Output the [X, Y] coordinate of the center of the cell containing the given text.  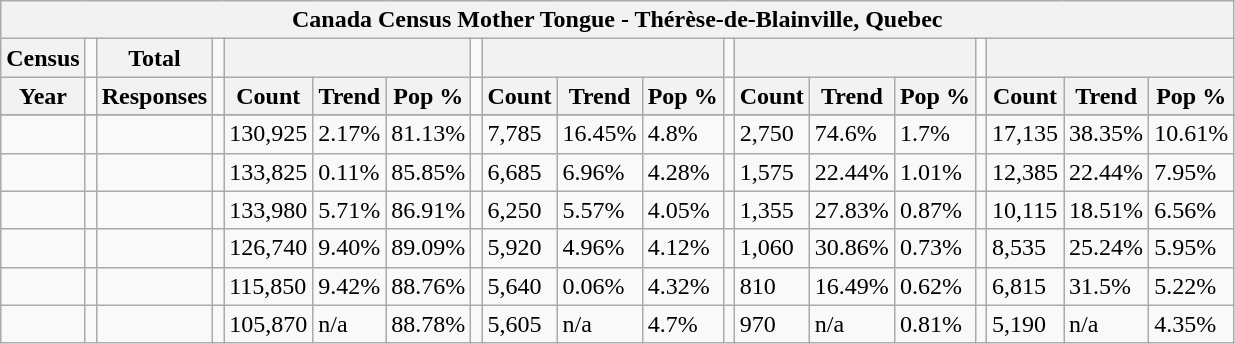
5.22% [1192, 286]
Total [154, 58]
133,980 [268, 210]
0.87% [934, 210]
17,135 [1026, 134]
970 [772, 324]
30.86% [852, 248]
85.85% [428, 172]
4.12% [682, 248]
6,815 [1026, 286]
6.56% [1192, 210]
86.91% [428, 210]
16.49% [852, 286]
Year [43, 96]
5.71% [350, 210]
38.35% [1106, 134]
74.6% [852, 134]
2.17% [350, 134]
1.7% [934, 134]
10.61% [1192, 134]
12,385 [1026, 172]
88.78% [428, 324]
7.95% [1192, 172]
Canada Census Mother Tongue - Thérèse-de-Blainville, Quebec [618, 20]
1,060 [772, 248]
1,355 [772, 210]
5.57% [600, 210]
7,785 [520, 134]
0.62% [934, 286]
0.11% [350, 172]
27.83% [852, 210]
4.35% [1192, 324]
89.09% [428, 248]
Census [43, 58]
25.24% [1106, 248]
10,115 [1026, 210]
2,750 [772, 134]
130,925 [268, 134]
0.06% [600, 286]
133,825 [268, 172]
1,575 [772, 172]
88.76% [428, 286]
8,535 [1026, 248]
6,250 [520, 210]
4.05% [682, 210]
18.51% [1106, 210]
0.73% [934, 248]
4.32% [682, 286]
0.81% [934, 324]
4.28% [682, 172]
810 [772, 286]
5,605 [520, 324]
4.8% [682, 134]
31.5% [1106, 286]
4.96% [600, 248]
6,685 [520, 172]
5,920 [520, 248]
4.7% [682, 324]
9.40% [350, 248]
5,640 [520, 286]
9.42% [350, 286]
105,870 [268, 324]
6.96% [600, 172]
1.01% [934, 172]
81.13% [428, 134]
126,740 [268, 248]
5.95% [1192, 248]
115,850 [268, 286]
Responses [154, 96]
5,190 [1026, 324]
16.45% [600, 134]
